Scan for the cell matching the given text and deliver its (X, Y) coordinate at center. 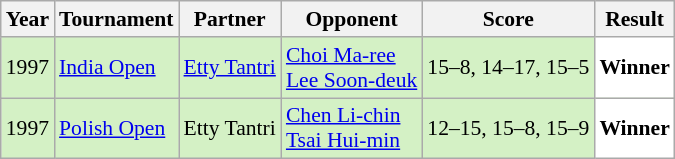
Result (634, 19)
12–15, 15–8, 15–9 (508, 128)
Choi Ma-ree Lee Soon-deuk (352, 68)
Chen Li-chin Tsai Hui-min (352, 128)
Score (508, 19)
India Open (116, 68)
Opponent (352, 19)
Year (28, 19)
Tournament (116, 19)
Polish Open (116, 128)
15–8, 14–17, 15–5 (508, 68)
Partner (230, 19)
